Return (x, y) of the center of cell containing provided text 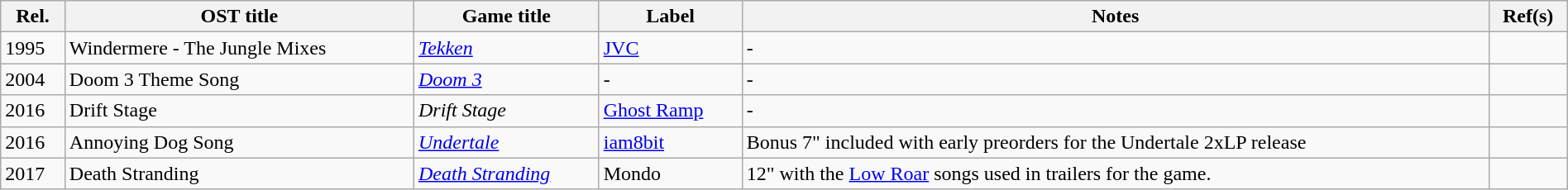
Annoying Dog Song (239, 142)
1995 (33, 48)
2004 (33, 79)
Ref(s) (1528, 17)
Rel. (33, 17)
OST title (239, 17)
Windermere - The Jungle Mixes (239, 48)
12" with the Low Roar songs used in trailers for the game. (1115, 173)
Undertale (506, 142)
Ghost Ramp (670, 111)
Notes (1115, 17)
Label (670, 17)
iam8bit (670, 142)
Bonus 7" included with early preorders for the Undertale 2xLP release (1115, 142)
Tekken (506, 48)
Doom 3 (506, 79)
Mondo (670, 173)
Doom 3 Theme Song (239, 79)
Game title (506, 17)
JVC (670, 48)
2017 (33, 173)
